Find where the given text appears and provide that cell's center as (x, y) coordinate. 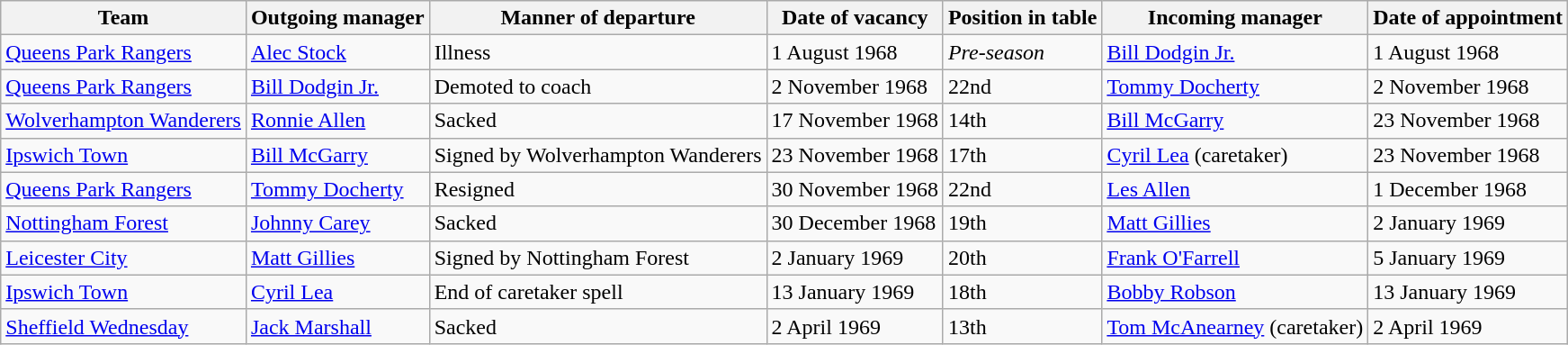
Les Allen (1235, 189)
Johnny Carey (337, 223)
19th (1022, 223)
Date of vacancy (855, 18)
Ronnie Allen (337, 121)
Position in table (1022, 18)
Frank O'Farrell (1235, 258)
Signed by Nottingham Forest (597, 258)
Team (124, 18)
5 January 1969 (1468, 258)
Manner of departure (597, 18)
17th (1022, 155)
30 November 1968 (855, 189)
Jack Marshall (337, 326)
18th (1022, 292)
Signed by Wolverhampton Wanderers (597, 155)
Resigned (597, 189)
Date of appointment (1468, 18)
13th (1022, 326)
Incoming manager (1235, 18)
1 December 1968 (1468, 189)
Alec Stock (337, 52)
20th (1022, 258)
End of caretaker spell (597, 292)
Outgoing manager (337, 18)
Sheffield Wednesday (124, 326)
Pre-season (1022, 52)
Demoted to coach (597, 86)
Nottingham Forest (124, 223)
Cyril Lea (caretaker) (1235, 155)
Bobby Robson (1235, 292)
17 November 1968 (855, 121)
30 December 1968 (855, 223)
Wolverhampton Wanderers (124, 121)
Illness (597, 52)
Cyril Lea (337, 292)
Leicester City (124, 258)
Tom McAnearney (caretaker) (1235, 326)
14th (1022, 121)
